Find where the given text appears and provide that cell's center as (X, Y) coordinate. 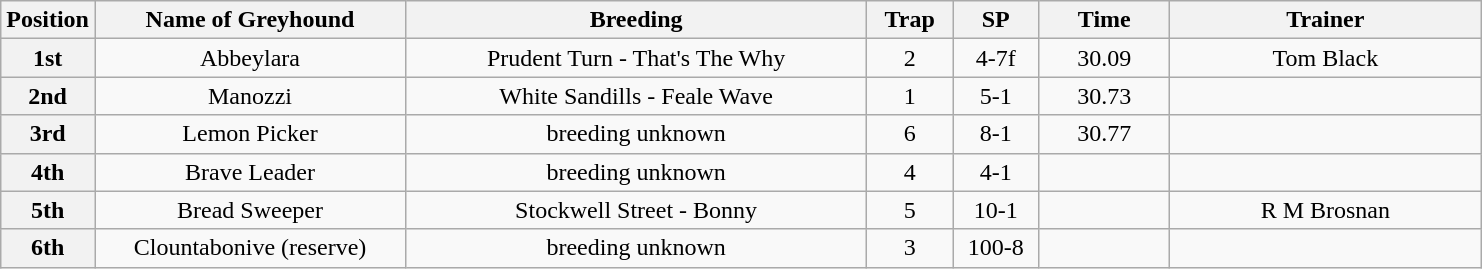
4-7f (996, 58)
30.77 (1104, 134)
Time (1104, 20)
Stockwell Street - Bonny (636, 210)
1 (910, 96)
Trap (910, 20)
4th (48, 172)
2 (910, 58)
4-1 (996, 172)
Tom Black (1326, 58)
Breeding (636, 20)
3rd (48, 134)
5-1 (996, 96)
Position (48, 20)
Brave Leader (250, 172)
1st (48, 58)
8-1 (996, 134)
Trainer (1326, 20)
R M Brosnan (1326, 210)
Manozzi (250, 96)
Clountabonive (reserve) (250, 248)
White Sandills - Feale Wave (636, 96)
30.09 (1104, 58)
5th (48, 210)
Abbeylara (250, 58)
Bread Sweeper (250, 210)
4 (910, 172)
Name of Greyhound (250, 20)
6 (910, 134)
10-1 (996, 210)
100-8 (996, 248)
Lemon Picker (250, 134)
Prudent Turn - That's The Why (636, 58)
2nd (48, 96)
3 (910, 248)
6th (48, 248)
30.73 (1104, 96)
SP (996, 20)
5 (910, 210)
